Provide the [X, Y] coordinate of the cell's center where the given text is located.  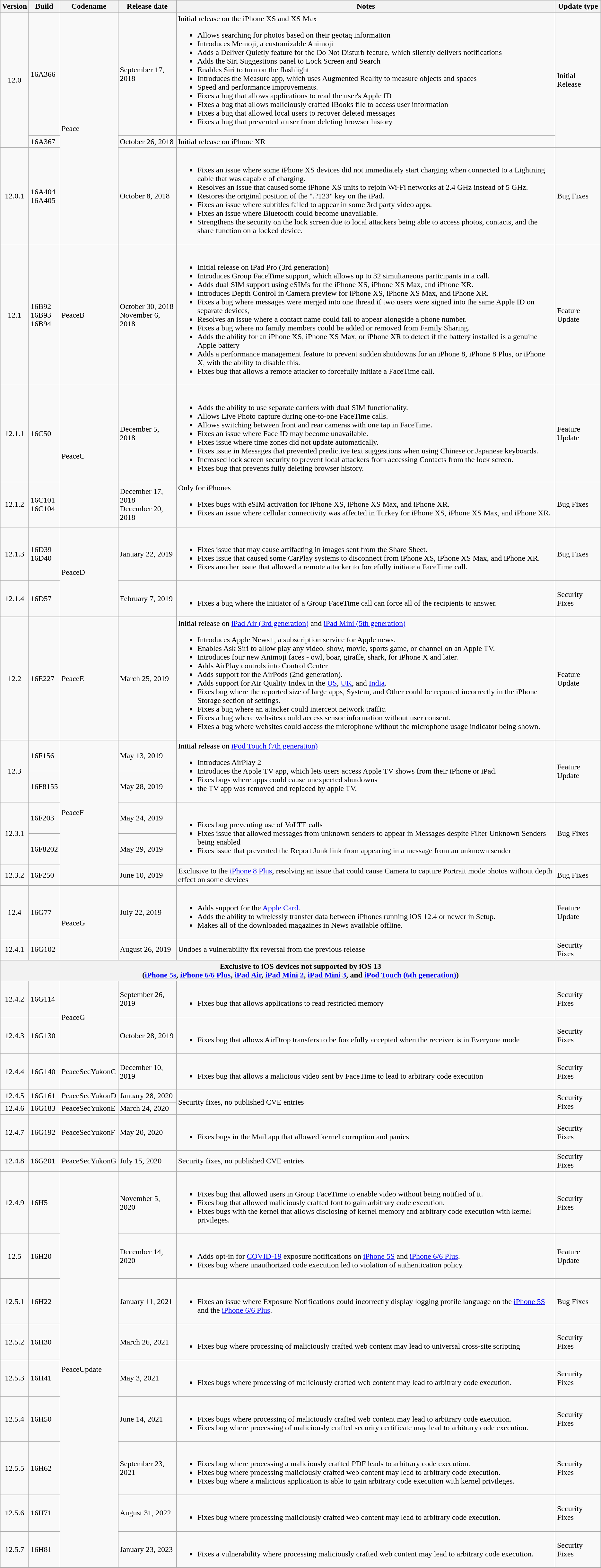
Undoes a vulnerability fix reversal from the previous release [366, 950]
16F203 [44, 818]
16D57 [44, 599]
Initial release on iPhone XR [366, 142]
Fixes an issue where Exposure Notifications could incorrectly display logging profile language on the iPhone 5S and the iPhone 6/6 Plus. [366, 1301]
16H22 [44, 1301]
May 24, 2019 [147, 818]
Exclusive to the iPhone 8 Plus, resolving an issue that could cause Camera to capture Portrait mode photos without depth effect on some devices [366, 875]
16B9216B9316B94 [44, 315]
12.1 [15, 315]
12.4 [15, 913]
September 26, 2019 [147, 999]
12.4.9 [15, 1203]
12.5.3 [15, 1378]
Version [15, 6]
February 7, 2019 [147, 599]
January 22, 2019 [147, 554]
Fixes bugs where processing of maliciously crafted web content may lead to arbitrary code execution. [366, 1378]
October 28, 2019 [147, 1035]
12.4.6 [15, 1108]
16H30 [44, 1342]
PeaceB [89, 315]
PeaceSecYukonG [89, 1161]
16H41 [44, 1378]
12.1.1 [15, 434]
12.5 [15, 1256]
Release date [147, 6]
December 17, 2018December 20, 2018 [147, 504]
12.4.1 [15, 950]
16H81 [44, 1550]
May 28, 2019 [147, 787]
12.4.2 [15, 999]
12.4.8 [15, 1161]
Codename [89, 6]
December 14, 2020 [147, 1256]
May 20, 2020 [147, 1132]
Fixes bug that allows applications to read restricted memory [366, 999]
June 10, 2019 [147, 875]
12.5.5 [15, 1468]
PeaceSecYukonE [89, 1108]
12.3.2 [15, 875]
Fixes bug where processing of maliciously crafted web content may lead to universal cross-site scripting [366, 1342]
16G114 [44, 999]
Build [44, 6]
January 23, 2023 [147, 1550]
March 26, 2021 [147, 1342]
Fixes a vulnerability where processing maliciously crafted web content may lead to arbitrary code execution. [366, 1550]
12.5.1 [15, 1301]
October 30, 2018November 6, 2018 [147, 315]
May 13, 2019 [147, 755]
16G140 [44, 1072]
August 31, 2022 [147, 1513]
PeaceSecYukonF [89, 1132]
16F8202 [44, 849]
Initial Release [578, 80]
16H5 [44, 1203]
May 29, 2019 [147, 849]
16G77 [44, 913]
16D3916D40 [44, 554]
PeaceSecYukonC [89, 1072]
16G161 [44, 1096]
12.5.4 [15, 1419]
Fixes bugs in the Mail app that allowed kernel corruption and panics [366, 1132]
12.1.4 [15, 599]
12.5.6 [15, 1513]
16H50 [44, 1419]
12.4.7 [15, 1132]
Exclusive to iOS devices not supported by iOS 13(iPhone 5s, iPhone 6/6 Plus, iPad Air, iPad Mini 2, iPad Mini 3, and iPod Touch (6th generation)) [300, 970]
August 26, 2019 [147, 950]
Fixes bug where processing maliciously crafted web content may lead to arbitrary code execution. [366, 1513]
16C10116C104 [44, 504]
PeaceF [89, 812]
16F156 [44, 755]
12.4.3 [15, 1035]
12.4.5 [15, 1096]
12.4.4 [15, 1072]
16A40416A405 [44, 196]
Notes [366, 6]
December 10, 2019 [147, 1072]
12.3 [15, 771]
PeaceC [89, 456]
October 26, 2018 [147, 142]
PeaceUpdate [89, 1370]
PeaceSecYukonD [89, 1096]
12.5.7 [15, 1550]
16F8155 [44, 787]
16H62 [44, 1468]
September 17, 2018 [147, 74]
March 25, 2019 [147, 678]
July 22, 2019 [147, 913]
Fixes bug that allows a malicious video sent by FaceTime to lead to arbitrary code execution [366, 1072]
16F250 [44, 875]
March 24, 2020 [147, 1108]
16E227 [44, 678]
PeaceD [89, 572]
16G183 [44, 1108]
January 28, 2020 [147, 1096]
PeaceE [89, 678]
December 5, 2018 [147, 434]
Fixes bug that allows AirDrop transfers to be forcefully accepted when the receiver is in Everyone mode [366, 1035]
16H20 [44, 1256]
Fixes a bug where the initiator of a Group FaceTime call can force all of the recipients to answer. [366, 599]
June 14, 2021 [147, 1419]
October 8, 2018 [147, 196]
September 23, 2021 [147, 1468]
12.1.2 [15, 504]
16A366 [44, 74]
Update type [578, 6]
12.1.3 [15, 554]
12.0 [15, 80]
12.2 [15, 678]
16H71 [44, 1513]
12.0.1 [15, 196]
16C50 [44, 434]
16G130 [44, 1035]
Peace [89, 128]
12.3.1 [15, 833]
May 3, 2021 [147, 1378]
January 11, 2021 [147, 1301]
16G102 [44, 950]
July 15, 2020 [147, 1161]
16A367 [44, 142]
16G192 [44, 1132]
16G201 [44, 1161]
November 5, 2020 [147, 1203]
12.5.2 [15, 1342]
